Find where the given text appears and provide that cell's center as [x, y] coordinate. 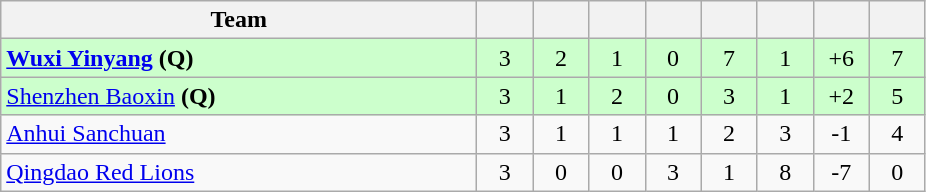
-7 [841, 172]
5 [897, 96]
4 [897, 134]
8 [785, 172]
Team [239, 20]
-1 [841, 134]
Shenzhen Baoxin (Q) [239, 96]
Wuxi Yinyang (Q) [239, 58]
Qingdao Red Lions [239, 172]
+6 [841, 58]
Anhui Sanchuan [239, 134]
+2 [841, 96]
